For the text-containing cell, return its midpoint in (X, Y) coordinate format. 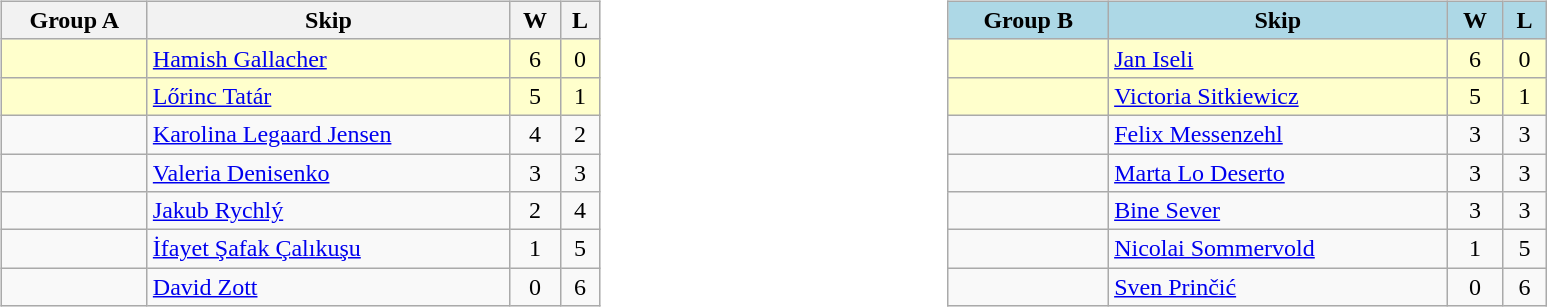
Lőrinc Tatár (328, 96)
Karolina Legaard Jensen (328, 134)
İfayet Şafak Çalıkuşu (328, 249)
Marta Lo Deserto (1278, 173)
Jan Iseli (1278, 58)
Valeria Denisenko (328, 173)
Sven Prinčić (1278, 287)
Jakub Rychlý (328, 211)
Bine Sever (1278, 211)
Group B (1028, 20)
Group A (74, 20)
Felix Messenzehl (1278, 134)
David Zott (328, 287)
Victoria Sitkiewicz (1278, 96)
Hamish Gallacher (328, 58)
Nicolai Sommervold (1278, 249)
